Provide the (x, y) coordinate of the cell's center where the given text is located.  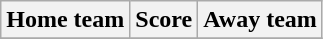
Away team (260, 20)
Home team (66, 20)
Score (164, 20)
